Return (X, Y) of the center of cell containing provided text 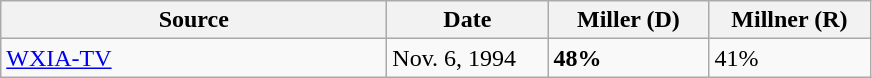
Miller (D) (628, 20)
Source (194, 20)
48% (628, 58)
Millner (R) (790, 20)
WXIA-TV (194, 58)
Nov. 6, 1994 (468, 58)
Date (468, 20)
41% (790, 58)
